From the cell containing the given text, extract its center point as [x, y] coordinate. 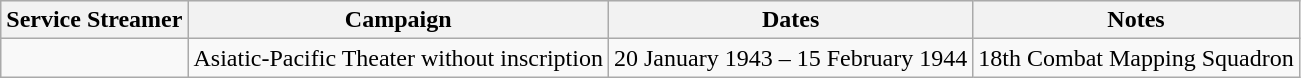
18th Combat Mapping Squadron [1136, 58]
Service Streamer [94, 20]
Notes [1136, 20]
Campaign [398, 20]
20 January 1943 – 15 February 1944 [790, 58]
Asiatic-Pacific Theater without inscription [398, 58]
Dates [790, 20]
